For the text-containing cell, return its midpoint in (x, y) coordinate format. 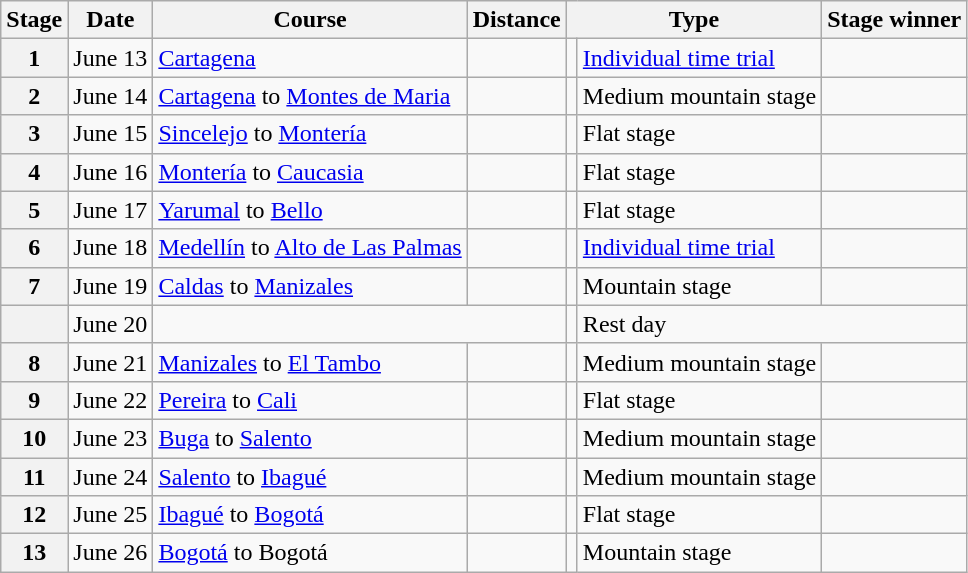
Salento to Ibagué (310, 477)
Buga to Salento (310, 438)
2 (34, 96)
June 19 (110, 286)
Manizales to El Tambo (310, 362)
12 (34, 515)
Sincelejo to Montería (310, 134)
Type (694, 20)
June 14 (110, 96)
Distance (516, 20)
June 25 (110, 515)
Medellín to Alto de Las Palmas (310, 248)
4 (34, 172)
Montería to Caucasia (310, 172)
5 (34, 210)
Caldas to Manizales (310, 286)
Date (110, 20)
3 (34, 134)
June 18 (110, 248)
June 13 (110, 58)
Bogotá to Bogotá (310, 553)
June 21 (110, 362)
11 (34, 477)
June 20 (110, 324)
June 26 (110, 553)
8 (34, 362)
Ibagué to Bogotá (310, 515)
June 17 (110, 210)
9 (34, 400)
June 24 (110, 477)
June 22 (110, 400)
Rest day (772, 324)
June 15 (110, 134)
1 (34, 58)
6 (34, 248)
June 23 (110, 438)
Stage (34, 20)
Pereira to Cali (310, 400)
Cartagena (310, 58)
June 16 (110, 172)
10 (34, 438)
Cartagena to Montes de Maria (310, 96)
Course (310, 20)
Yarumal to Bello (310, 210)
13 (34, 553)
7 (34, 286)
Stage winner (894, 20)
